Locate the cell with the specified text and output its (X, Y) center coordinate. 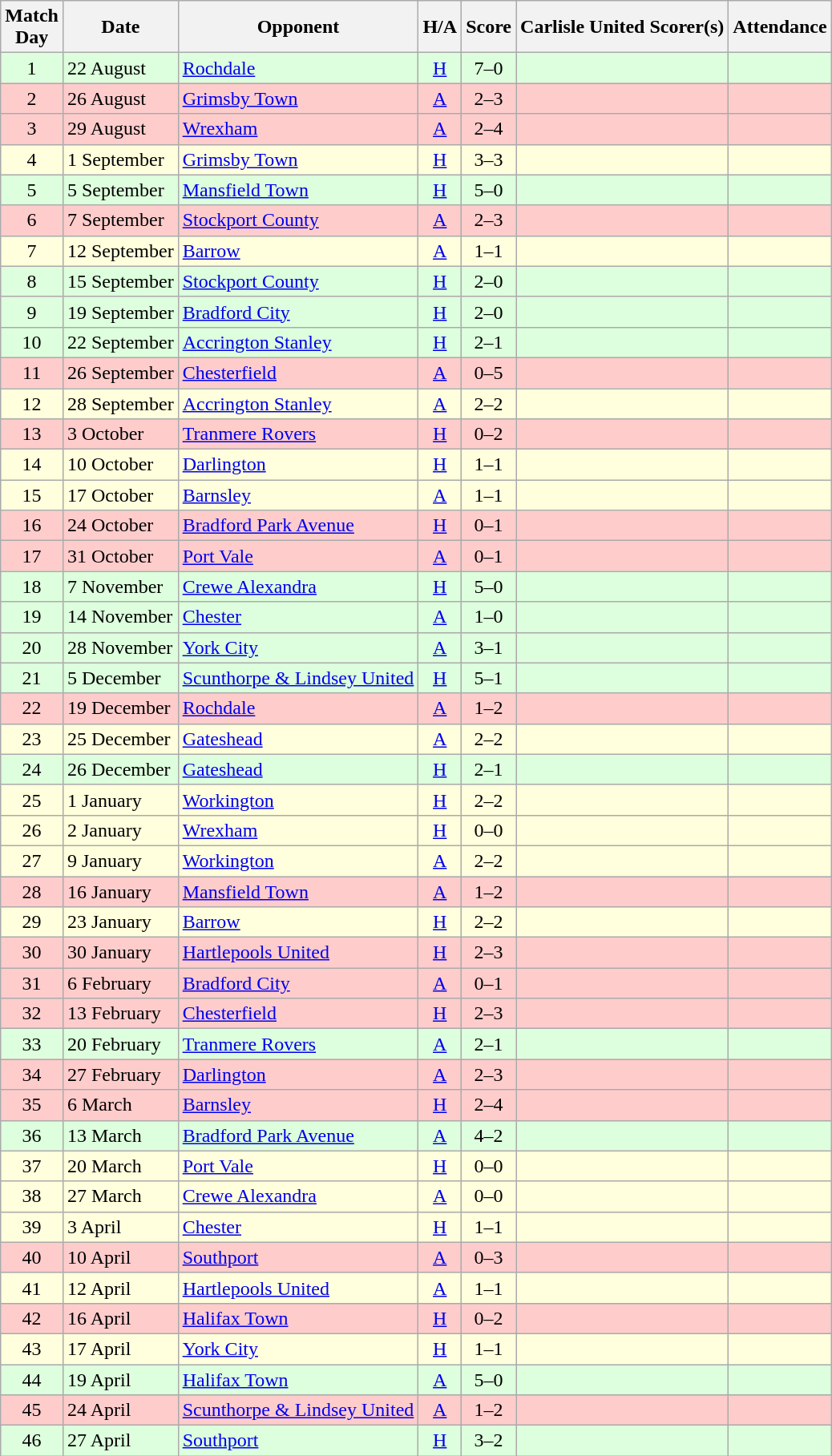
24 (32, 769)
27 (32, 861)
40 (32, 1257)
43 (32, 1349)
16 (32, 526)
19 September (120, 312)
11 (32, 373)
25 (32, 800)
17 October (120, 495)
1 September (120, 159)
8 (32, 281)
3 April (120, 1227)
0–3 (489, 1257)
7 September (120, 220)
H/A (440, 27)
28 November (120, 647)
1 (32, 68)
32 (32, 1014)
30 (32, 953)
6 (32, 220)
13 (32, 434)
38 (32, 1196)
20 March (120, 1166)
26 December (120, 769)
3–2 (489, 1441)
7 November (120, 587)
15 September (120, 281)
20 (32, 647)
Attendance (780, 27)
5–1 (489, 678)
29 August (120, 129)
31 October (120, 556)
31 (32, 983)
1 January (120, 800)
42 (32, 1318)
Match Day (32, 27)
Opponent (298, 27)
6 March (120, 1105)
46 (32, 1441)
23 (32, 739)
2 (32, 99)
37 (32, 1166)
22 September (120, 342)
3 October (120, 434)
5 December (120, 678)
26 (32, 830)
19 December (120, 708)
10 (32, 342)
20 February (120, 1044)
24 October (120, 526)
4 (32, 159)
39 (32, 1227)
34 (32, 1075)
18 (32, 587)
28 (32, 892)
3–3 (489, 159)
22 August (120, 68)
10 October (120, 465)
0–5 (489, 373)
19 (32, 617)
17 April (120, 1349)
1–0 (489, 617)
36 (32, 1135)
Carlisle United Scorer(s) (622, 27)
29 (32, 922)
19 April (120, 1379)
7–0 (489, 68)
12 September (120, 251)
27 March (120, 1196)
44 (32, 1379)
30 January (120, 953)
27 February (120, 1075)
22 (32, 708)
2 January (120, 830)
17 (32, 556)
28 September (120, 403)
27 April (120, 1441)
23 January (120, 922)
9 January (120, 861)
24 April (120, 1410)
4–2 (489, 1135)
14 November (120, 617)
26 August (120, 99)
26 September (120, 373)
7 (32, 251)
14 (32, 465)
5 (32, 190)
21 (32, 678)
15 (32, 495)
35 (32, 1105)
9 (32, 312)
45 (32, 1410)
Score (489, 27)
16 January (120, 892)
5 September (120, 190)
10 April (120, 1257)
33 (32, 1044)
16 April (120, 1318)
25 December (120, 739)
41 (32, 1288)
13 March (120, 1135)
3 (32, 129)
12 April (120, 1288)
Date (120, 27)
13 February (120, 1014)
3–1 (489, 647)
12 (32, 403)
6 February (120, 983)
